Scan for the cell matching the given text and deliver its (X, Y) coordinate at center. 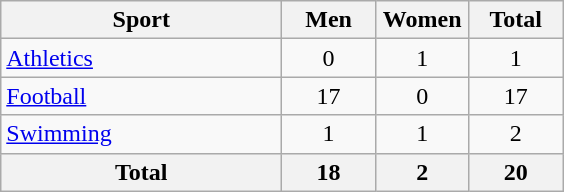
20 (516, 172)
Sport (142, 20)
Athletics (142, 58)
Women (422, 20)
Football (142, 96)
Swimming (142, 134)
18 (329, 172)
Men (329, 20)
